Pinpoint the cell where the given text exists, returning its (X, Y) midpoint coordinate. 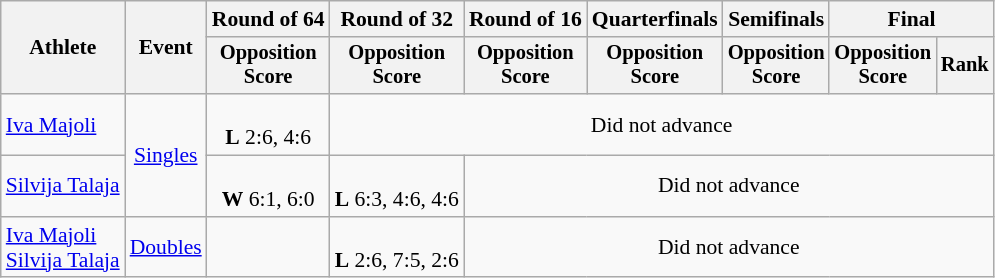
Quarterfinals (655, 19)
Round of 16 (526, 19)
Singles (166, 155)
Athlete (63, 48)
Iva Majoli (63, 124)
L 6:3, 4:6, 4:6 (397, 186)
Silvija Talaja (63, 186)
Semifinals (776, 19)
Rank (965, 66)
Event (166, 48)
Doubles (166, 248)
L 2:6, 7:5, 2:6 (397, 248)
Round of 32 (397, 19)
Round of 64 (268, 19)
Final (911, 19)
Iva MajoliSilvija Talaja (63, 248)
L 2:6, 4:6 (268, 124)
W 6:1, 6:0 (268, 186)
